Capture the cell that displays the provided text and extract its [x, y] central coordinate. 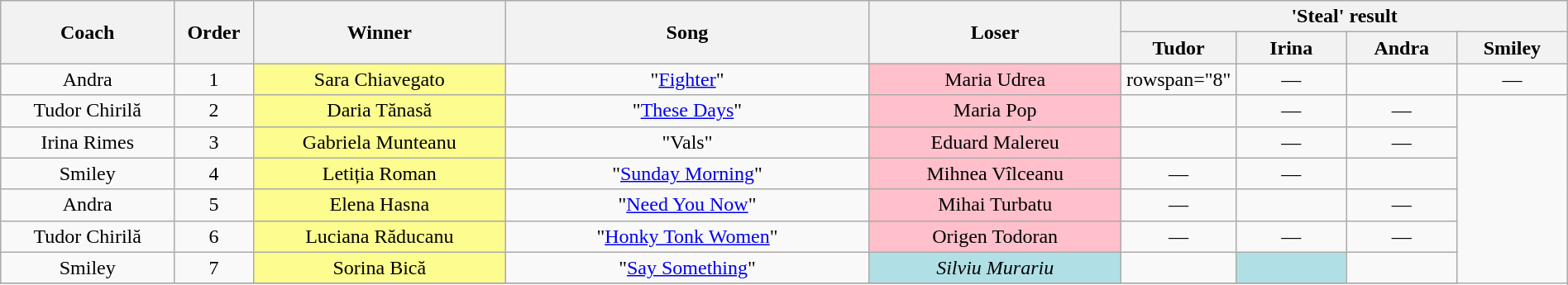
2 [213, 111]
Sorina Bică [379, 268]
Sara Chiavegato [379, 79]
4 [213, 173]
Order [213, 32]
Eduard Malereu [994, 142]
"Need You Now" [686, 205]
6 [213, 236]
"Fighter" [686, 79]
Mihnea Vîlceanu [994, 173]
Loser [994, 32]
rowspan="8" [1178, 79]
"Vals" [686, 142]
Irina Rimes [88, 142]
Gabriela Munteanu [379, 142]
"Say Something" [686, 268]
Luciana Răducanu [379, 236]
Song [686, 32]
Coach [88, 32]
Maria Udrea [994, 79]
7 [213, 268]
5 [213, 205]
Daria Tănasă [379, 111]
Letiția Roman [379, 173]
"Sunday Morning" [686, 173]
'Steal' result [1345, 17]
Tudor [1178, 48]
Silviu Murariu [994, 268]
3 [213, 142]
Origen Todoran [994, 236]
Maria Pop [994, 111]
Winner [379, 32]
"Honky Tonk Women" [686, 236]
Irina [1291, 48]
Mihai Turbatu [994, 205]
Elena Hasna [379, 205]
"These Days" [686, 111]
1 [213, 79]
